For the text-containing cell, return its midpoint in (x, y) coordinate format. 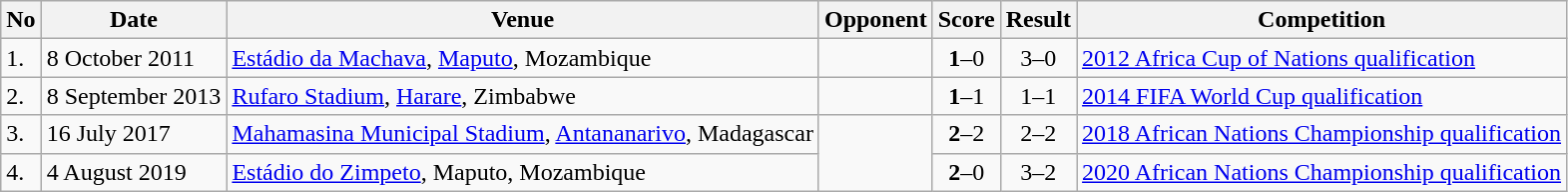
8 October 2011 (134, 58)
Result (1038, 20)
Score (966, 20)
2018 African Nations Championship qualification (1321, 134)
1–0 (966, 58)
2. (21, 96)
4 August 2019 (134, 172)
3–2 (1038, 172)
1. (21, 58)
Estádio do Zimpeto, Maputo, Mozambique (523, 172)
Date (134, 20)
2012 Africa Cup of Nations qualification (1321, 58)
Rufaro Stadium, Harare, Zimbabwe (523, 96)
8 September 2013 (134, 96)
Venue (523, 20)
Mahamasina Municipal Stadium, Antananarivo, Madagascar (523, 134)
Opponent (875, 20)
3. (21, 134)
2014 FIFA World Cup qualification (1321, 96)
3–0 (1038, 58)
4. (21, 172)
Competition (1321, 20)
2–0 (966, 172)
Estádio da Machava, Maputo, Mozambique (523, 58)
16 July 2017 (134, 134)
2020 African Nations Championship qualification (1321, 172)
No (21, 20)
